Detect which cell encompasses the target text, then output its (X, Y) center coordinate. 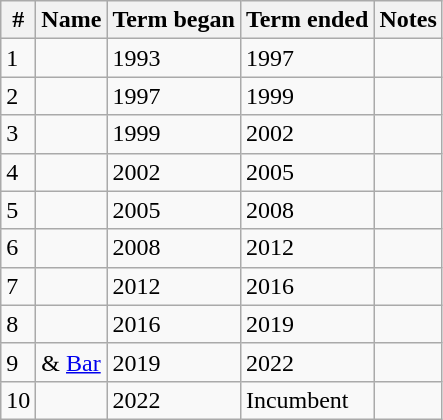
Term began (174, 20)
8 (18, 324)
1993 (174, 58)
6 (18, 248)
1 (18, 58)
Incumbent (307, 400)
2 (18, 96)
4 (18, 172)
Term ended (307, 20)
9 (18, 362)
5 (18, 210)
Name (72, 20)
# (18, 20)
Notes (408, 20)
7 (18, 286)
& Bar (72, 362)
10 (18, 400)
3 (18, 134)
